Detect which cell encompasses the target text, then output its (X, Y) center coordinate. 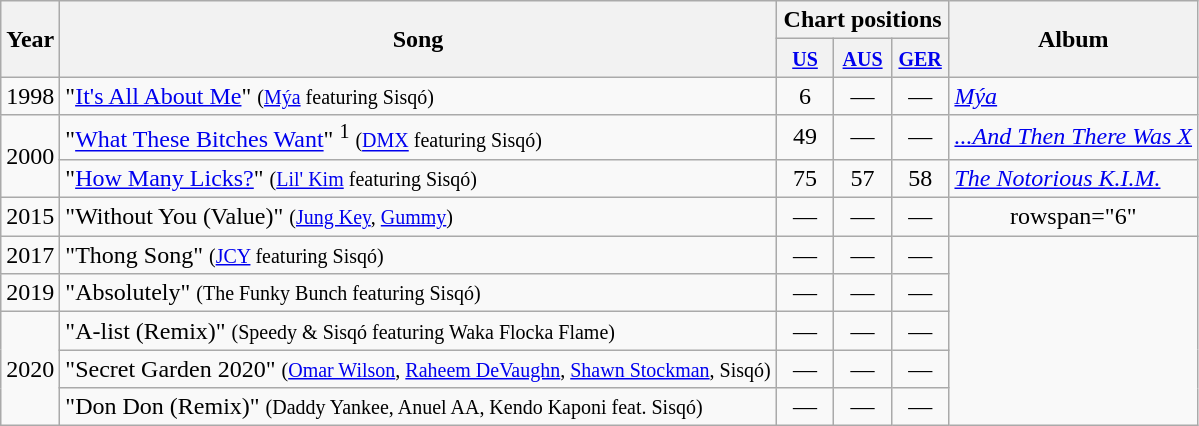
Album (1074, 39)
"What These Bitches Want" 1 (DMX featuring Sisqó) (418, 138)
2019 (30, 293)
"It's All About Me" (Mýa featuring Sisqó) (418, 96)
US (805, 58)
Chart positions (862, 20)
The Notorious K.I.M. (1074, 178)
6 (805, 96)
2017 (30, 255)
GER (920, 58)
2015 (30, 217)
"Thong Song" (JCY featuring Sisqó) (418, 255)
75 (805, 178)
rowspan="6" (1074, 217)
2000 (30, 156)
1998 (30, 96)
"Secret Garden 2020" (Omar Wilson, Raheem DeVaughn, Shawn Stockman, Sisqó) (418, 369)
"Absolutely" (The Funky Bunch featuring Sisqó) (418, 293)
"How Many Licks?" (Lil' Kim featuring Sisqó) (418, 178)
AUS (863, 58)
Song (418, 39)
...And Then There Was X (1074, 138)
49 (805, 138)
57 (863, 178)
"A-list (Remix)" (Speedy & Sisqó featuring Waka Flocka Flame) (418, 331)
Year (30, 39)
58 (920, 178)
"Without You (Value)" (Jung Key, Gummy) (418, 217)
"Don Don (Remix)" (Daddy Yankee, Anuel AA, Kendo Kaponi feat. Sisqó) (418, 407)
Mýa (1074, 96)
2020 (30, 369)
